Locate the cell with the specified text and output its [X, Y] center coordinate. 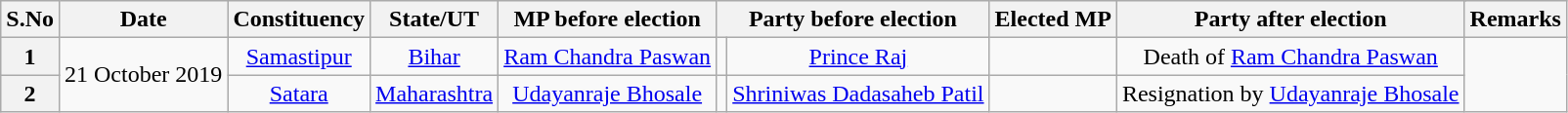
2 [30, 94]
Ram Chandra Paswan [608, 56]
Constituency [299, 19]
Maharashtra [434, 94]
Resignation by Udayanraje Bhosale [1290, 94]
21 October 2019 [143, 75]
S.No [30, 19]
Elected MP [1053, 19]
Bihar [434, 56]
Shriniwas Dadasaheb Patil [858, 94]
Remarks [1515, 19]
Party before election [852, 19]
Date [143, 19]
Udayanraje Bhosale [608, 94]
Samastipur [299, 56]
State/UT [434, 19]
Death of Ram Chandra Paswan [1290, 56]
1 [30, 56]
Prince Raj [858, 56]
Satara [299, 94]
Party after election [1290, 19]
MP before election [608, 19]
